Search for the cell housing the specified text and yield its [x, y] center coordinate. 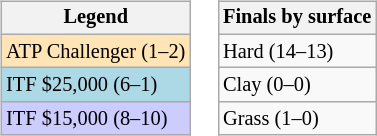
Finals by surface [297, 18]
Legend [96, 18]
ITF $15,000 (8–10) [96, 119]
ATP Challenger (1–2) [96, 51]
Clay (0–0) [297, 85]
ITF $25,000 (6–1) [96, 85]
Hard (14–13) [297, 51]
Grass (1–0) [297, 119]
